For the text-containing cell, return its midpoint in (x, y) coordinate format. 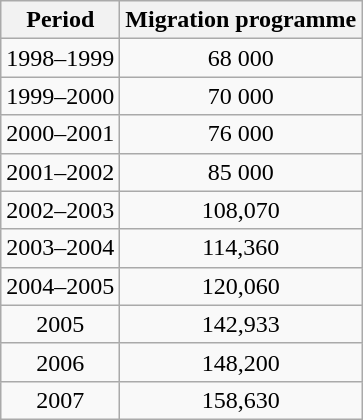
2002–2003 (60, 210)
2007 (60, 400)
2000–2001 (60, 134)
1999–2000 (60, 96)
68 000 (241, 58)
2004–2005 (60, 286)
1998–1999 (60, 58)
85 000 (241, 172)
2006 (60, 362)
120,060 (241, 286)
108,070 (241, 210)
114,360 (241, 248)
148,200 (241, 362)
2003–2004 (60, 248)
Migration programme (241, 20)
2005 (60, 324)
70 000 (241, 96)
Period (60, 20)
158,630 (241, 400)
2001–2002 (60, 172)
142,933 (241, 324)
76 000 (241, 134)
